Scan for the cell matching the given text and deliver its [X, Y] coordinate at center. 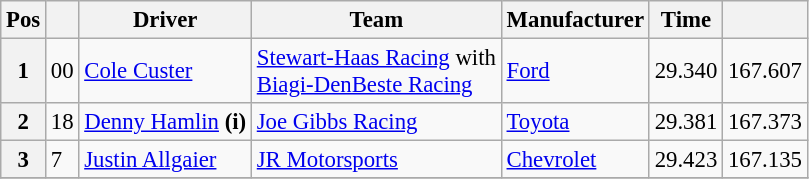
29.423 [686, 160]
167.135 [766, 160]
167.373 [766, 122]
Denny Hamlin (i) [166, 122]
Stewart-Haas Racing with Biagi-DenBeste Racing [376, 72]
00 [62, 72]
7 [62, 160]
18 [62, 122]
Pos [24, 20]
167.607 [766, 72]
29.340 [686, 72]
Manufacturer [575, 20]
Team [376, 20]
Cole Custer [166, 72]
3 [24, 160]
Joe Gibbs Racing [376, 122]
1 [24, 72]
Time [686, 20]
Ford [575, 72]
JR Motorsports [376, 160]
Chevrolet [575, 160]
29.381 [686, 122]
Toyota [575, 122]
Justin Allgaier [166, 160]
Driver [166, 20]
2 [24, 122]
